Extract the [x, y] coordinate from the center of the cell holding the provided text.  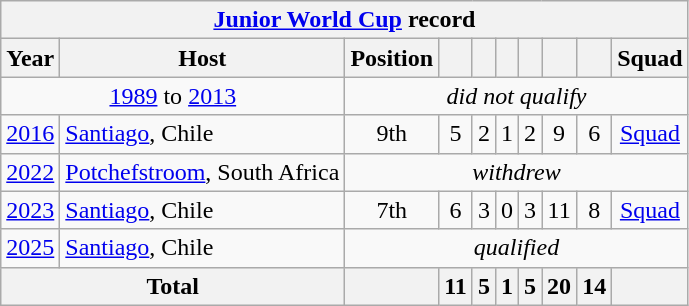
qualified [516, 248]
0 [506, 210]
20 [560, 286]
9 [560, 134]
14 [594, 286]
Total [173, 286]
Year [30, 58]
Host [202, 58]
2022 [30, 172]
9th [392, 134]
Potchefstroom, South Africa [202, 172]
withdrew [516, 172]
7th [392, 210]
2023 [30, 210]
2025 [30, 248]
2016 [30, 134]
8 [594, 210]
Junior World Cup record [344, 20]
1989 to 2013 [173, 96]
Position [392, 58]
did not qualify [516, 96]
